From the cell containing the given text, extract its center point as (x, y) coordinate. 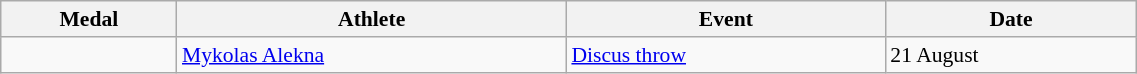
Event (726, 19)
Date (1011, 19)
Mykolas Alekna (372, 55)
Discus throw (726, 55)
Athlete (372, 19)
Medal (89, 19)
21 August (1011, 55)
